Find where the given text appears and provide that cell's center as (x, y) coordinate. 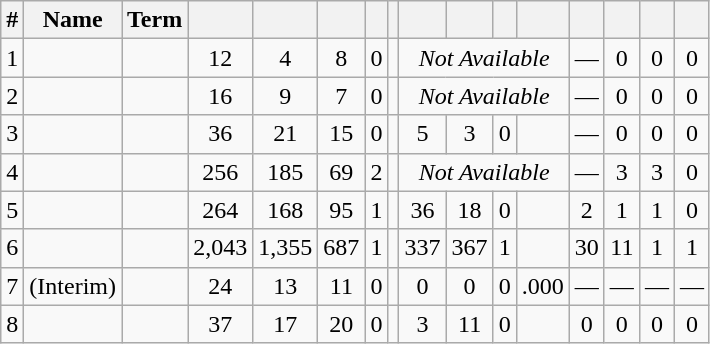
20 (342, 324)
Name (73, 20)
24 (220, 286)
9 (286, 96)
13 (286, 286)
69 (342, 172)
687 (342, 248)
30 (586, 248)
367 (470, 248)
Term (155, 20)
2,043 (220, 248)
185 (286, 172)
37 (220, 324)
12 (220, 58)
337 (422, 248)
15 (342, 134)
6 (12, 248)
1,355 (286, 248)
.000 (542, 286)
264 (220, 210)
# (12, 20)
(Interim) (73, 286)
16 (220, 96)
18 (470, 210)
168 (286, 210)
17 (286, 324)
95 (342, 210)
256 (220, 172)
21 (286, 134)
